Detect which cell encompasses the target text, then output its [X, Y] center coordinate. 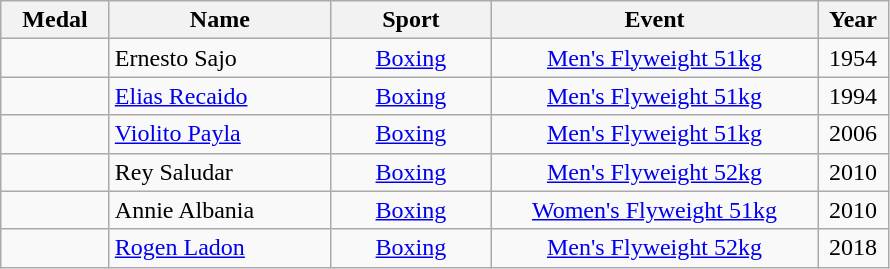
Rogen Ladon [220, 248]
Violito Payla [220, 134]
Elias Recaido [220, 96]
1994 [854, 96]
Medal [56, 20]
Sport [410, 20]
Women's Flyweight 51kg [654, 210]
Annie Albania [220, 210]
Name [220, 20]
Year [854, 20]
1954 [854, 58]
Event [654, 20]
Rey Saludar [220, 172]
2006 [854, 134]
2018 [854, 248]
Ernesto Sajo [220, 58]
